Find where the given text appears and provide that cell's center as [X, Y] coordinate. 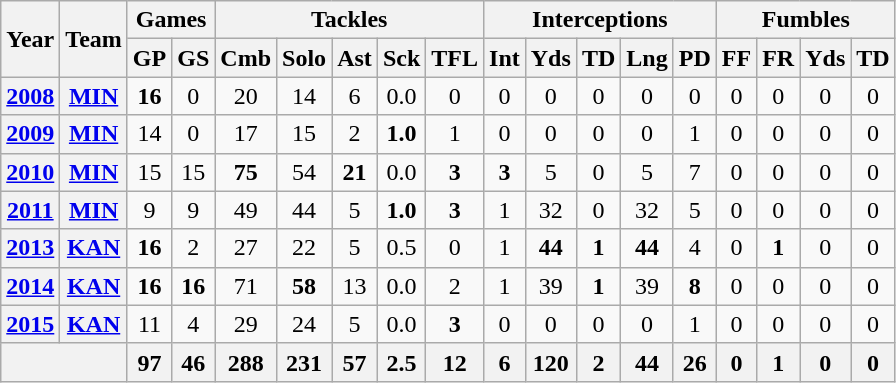
288 [246, 362]
13 [355, 286]
FF [736, 58]
Int [505, 58]
Solo [304, 58]
8 [694, 286]
Cmb [246, 58]
26 [694, 362]
FR [778, 58]
24 [304, 324]
2013 [30, 248]
231 [304, 362]
TFL [455, 58]
Ast [355, 58]
120 [550, 362]
71 [246, 286]
2014 [30, 286]
21 [355, 172]
49 [246, 210]
Year [30, 39]
Tackles [350, 20]
2015 [30, 324]
17 [246, 134]
Fumbles [806, 20]
Sck [401, 58]
58 [304, 286]
GP [149, 58]
0.5 [401, 248]
97 [149, 362]
27 [246, 248]
2010 [30, 172]
20 [246, 96]
11 [149, 324]
Games [170, 20]
GS [194, 58]
29 [246, 324]
2011 [30, 210]
57 [355, 362]
Team [94, 39]
7 [694, 172]
12 [455, 362]
PD [694, 58]
2.5 [401, 362]
2009 [30, 134]
2008 [30, 96]
46 [194, 362]
75 [246, 172]
Lng [647, 58]
22 [304, 248]
54 [304, 172]
Interceptions [600, 20]
